From the cell containing the given text, extract its center point as [x, y] coordinate. 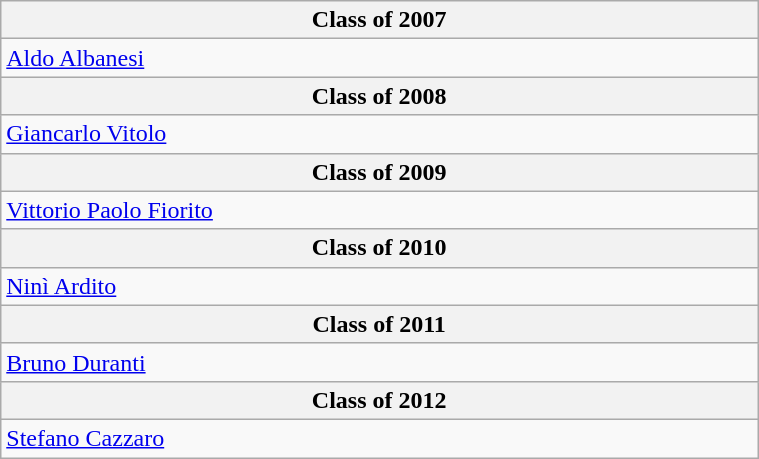
Ninì Ardito [380, 286]
Giancarlo Vitolo [380, 134]
Class of 2009 [380, 172]
Vittorio Paolo Fiorito [380, 210]
Class of 2010 [380, 248]
Class of 2011 [380, 324]
Class of 2007 [380, 20]
Class of 2008 [380, 96]
Bruno Duranti [380, 362]
Stefano Cazzaro [380, 438]
Aldo Albanesi [380, 58]
Class of 2012 [380, 400]
